From the cell containing the given text, extract its center point as [x, y] coordinate. 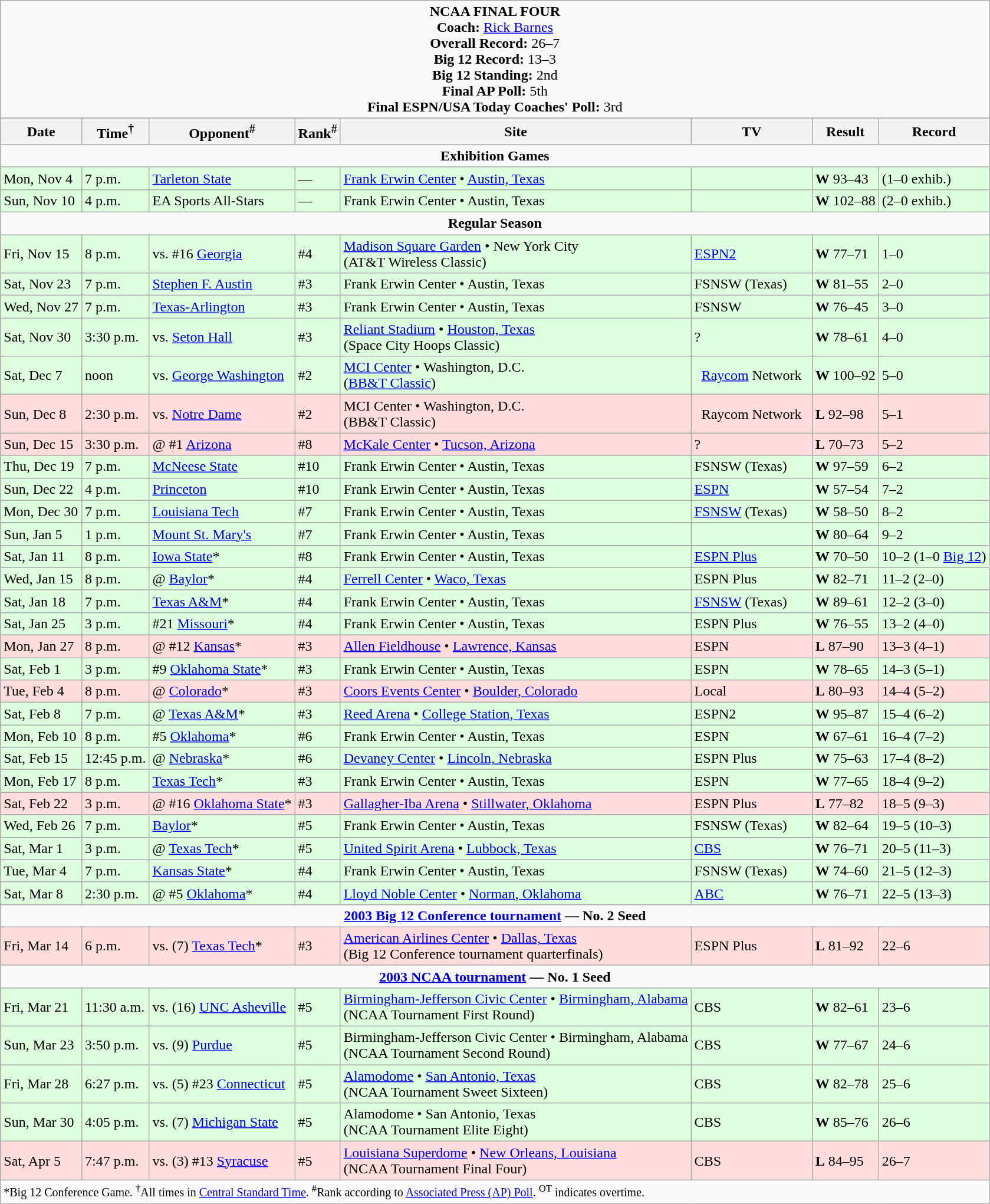
4:05 p.m. [116, 1122]
Sun, Dec 22 [41, 489]
Regular Season [495, 224]
Opponent# [222, 132]
1–0 [934, 254]
Texas A&M* [222, 601]
3–0 [934, 307]
6 p.m. [116, 946]
Sat, Mar 1 [41, 848]
Tue, Feb 4 [41, 691]
Texas-Arlington [222, 307]
6–2 [934, 467]
7–2 [934, 489]
Reliant Stadium • Houston, Texas(Space City Hoops Classic) [515, 337]
W 77–65 [846, 781]
TV [751, 132]
@ #5 Oklahoma* [222, 893]
11:30 a.m. [116, 1006]
W 85–76 [846, 1122]
Record [934, 132]
Coors Events Center • Boulder, Colorado [515, 691]
20–5 (11–3) [934, 848]
18–5 (9–3) [934, 803]
Sat, Jan 11 [41, 556]
@ Texas A&M* [222, 714]
McNeese State [222, 467]
W 80–64 [846, 534]
Gallagher-Iba Arena • Stillwater, Oklahoma [515, 803]
W 82–61 [846, 1006]
18–4 (9–2) [934, 781]
United Spirit Arena • Lubbock, Texas [515, 848]
@ #16 Oklahoma State* [222, 803]
Mon, Nov 4 [41, 178]
Date [41, 132]
vs. George Washington [222, 375]
6:27 p.m. [116, 1084]
Louisiana Tech [222, 511]
21–5 (12–3) [934, 871]
4–0 [934, 337]
14–4 (5–2) [934, 691]
19–5 (10–3) [934, 826]
Sat, Nov 23 [41, 284]
Sat, Jan 25 [41, 624]
2–0 [934, 284]
22–6 [934, 946]
Wed, Jan 15 [41, 579]
Mon, Jan 27 [41, 647]
Thu, Dec 19 [41, 467]
Local [751, 691]
Fri, Mar 21 [41, 1006]
7:47 p.m. [116, 1161]
L 87–90 [846, 647]
L 70–73 [846, 444]
Sun, Dec 15 [41, 444]
Fri, Mar 28 [41, 1084]
12:45 p.m. [116, 759]
Stephen F. Austin [222, 284]
@ Texas Tech* [222, 848]
13–3 (4–1) [934, 647]
8–2 [934, 511]
Fri, Mar 14 [41, 946]
W 81–55 [846, 284]
Iowa State* [222, 556]
16–4 (7–2) [934, 736]
Time† [116, 132]
Ferrell Center • Waco, Texas [515, 579]
W 70–50 [846, 556]
W 57–54 [846, 489]
Alamodome • San Antonio, Texas(NCAA Tournament Sweet Sixteen) [515, 1084]
vs. Seton Hall [222, 337]
W 89–61 [846, 601]
W 76–45 [846, 307]
5–2 [934, 444]
McKale Center • Tucson, Arizona [515, 444]
American Airlines Center • Dallas, Texas(Big 12 Conference tournament quarterfinals) [515, 946]
W 93–43 [846, 178]
Mount St. Mary's [222, 534]
5–1 [934, 414]
@ Nebraska* [222, 759]
Baylor* [222, 826]
Birmingham-Jefferson Civic Center • Birmingham, Alabama(NCAA Tournament Second Round) [515, 1045]
12–2 (3–0) [934, 601]
vs. (9) Purdue [222, 1045]
Mon, Feb 17 [41, 781]
FSNSW [751, 307]
W 100–92 [846, 375]
noon [116, 375]
Allen Fieldhouse • Lawrence, Kansas [515, 647]
#21 Missouri* [222, 624]
14–3 (5–1) [934, 669]
2003 NCAA tournament — No. 1 Seed [495, 976]
vs. #16 Georgia [222, 254]
(1–0 exhib.) [934, 178]
Sun, Dec 8 [41, 414]
Rank# [317, 132]
W 82–78 [846, 1084]
W 102–88 [846, 201]
Princeton [222, 489]
17–4 (8–2) [934, 759]
W 74–60 [846, 871]
Sun, Jan 5 [41, 534]
vs. (5) #23 Connecticut [222, 1084]
9–2 [934, 534]
vs. (16) UNC Asheville [222, 1006]
W 75–63 [846, 759]
Tarleton State [222, 178]
vs. (7) Michigan State [222, 1122]
W 77–67 [846, 1045]
Louisiana Superdome • New Orleans, Louisiana(NCAA Tournament Final Four) [515, 1161]
Sun, Mar 23 [41, 1045]
W 58–50 [846, 511]
23–6 [934, 1006]
26–6 [934, 1122]
Mon, Feb 10 [41, 736]
#9 Oklahoma State* [222, 669]
Alamodome • San Antonio, Texas(NCAA Tournament Elite Eight) [515, 1122]
Sat, Apr 5 [41, 1161]
Fri, Nov 15 [41, 254]
W 78–61 [846, 337]
13–2 (4–0) [934, 624]
Sat, Feb 1 [41, 669]
@ #1 Arizona [222, 444]
L 92–98 [846, 414]
vs. (3) #13 Syracuse [222, 1161]
11–2 (2–0) [934, 579]
W 67–61 [846, 736]
Sun, Mar 30 [41, 1122]
vs. (7) Texas Tech* [222, 946]
W 78–65 [846, 669]
25–6 [934, 1084]
Wed, Feb 26 [41, 826]
L 81–92 [846, 946]
Mon, Dec 30 [41, 511]
Sat, Nov 30 [41, 337]
Sat, Mar 8 [41, 893]
Sat, Feb 15 [41, 759]
Kansas State* [222, 871]
Birmingham-Jefferson Civic Center • Birmingham, Alabama(NCAA Tournament First Round) [515, 1006]
Exhibition Games [495, 156]
W 97–59 [846, 467]
Sat, Jan 18 [41, 601]
@ Baylor* [222, 579]
Reed Arena • College Station, Texas [515, 714]
EA Sports All-Stars [222, 201]
vs. Notre Dame [222, 414]
W 82–71 [846, 579]
W 77–71 [846, 254]
Sun, Nov 10 [41, 201]
22–5 (13–3) [934, 893]
15–4 (6–2) [934, 714]
Tue, Mar 4 [41, 871]
5–0 [934, 375]
Devaney Center • Lincoln, Nebraska [515, 759]
L 84–95 [846, 1161]
Site [515, 132]
2003 Big 12 Conference tournament — No. 2 Seed [495, 916]
Sat, Feb 22 [41, 803]
3:50 p.m. [116, 1045]
26–7 [934, 1161]
W 95–87 [846, 714]
ABC [751, 893]
Sat, Dec 7 [41, 375]
W 76–55 [846, 624]
(2–0 exhib.) [934, 201]
*Big 12 Conference Game. †All times in Central Standard Time. #Rank according to Associated Press (AP) Poll. OT indicates overtime. [495, 1192]
#5 Oklahoma* [222, 736]
10–2 (1–0 Big 12) [934, 556]
@ #12 Kansas* [222, 647]
@ Colorado* [222, 691]
Wed, Nov 27 [41, 307]
Lloyd Noble Center • Norman, Oklahoma [515, 893]
Madison Square Garden • New York City(AT&T Wireless Classic) [515, 254]
1 p.m. [116, 534]
Texas Tech* [222, 781]
W 82–64 [846, 826]
L 77–82 [846, 803]
Result [846, 132]
L 80–93 [846, 691]
24–6 [934, 1045]
Sat, Feb 8 [41, 714]
